Identify which cell holds the provided text, then report its (X, Y) central coordinate. 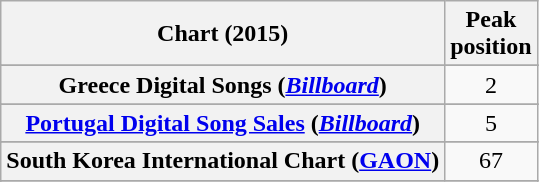
Peakposition (491, 34)
67 (491, 161)
Greece Digital Songs (Billboard) (223, 85)
Chart (2015) (223, 34)
Portugal Digital Song Sales (Billboard) (223, 123)
5 (491, 123)
2 (491, 85)
South Korea International Chart (GAON) (223, 161)
